Identify which cell holds the provided text, then report its (X, Y) central coordinate. 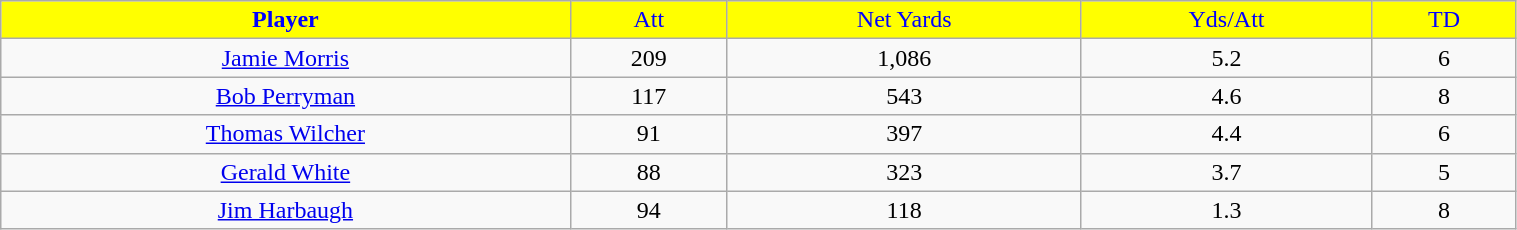
Net Yards (904, 20)
4.4 (1226, 134)
118 (904, 210)
Att (648, 20)
1.3 (1226, 210)
Jim Harbaugh (286, 210)
117 (648, 96)
5 (1444, 172)
5.2 (1226, 58)
Jamie Morris (286, 58)
3.7 (1226, 172)
88 (648, 172)
397 (904, 134)
209 (648, 58)
TD (1444, 20)
4.6 (1226, 96)
94 (648, 210)
323 (904, 172)
Thomas Wilcher (286, 134)
91 (648, 134)
Bob Perryman (286, 96)
1,086 (904, 58)
Gerald White (286, 172)
543 (904, 96)
Yds/Att (1226, 20)
Player (286, 20)
